Determine the [x, y] coordinate at the center of the cell enclosing the given text.  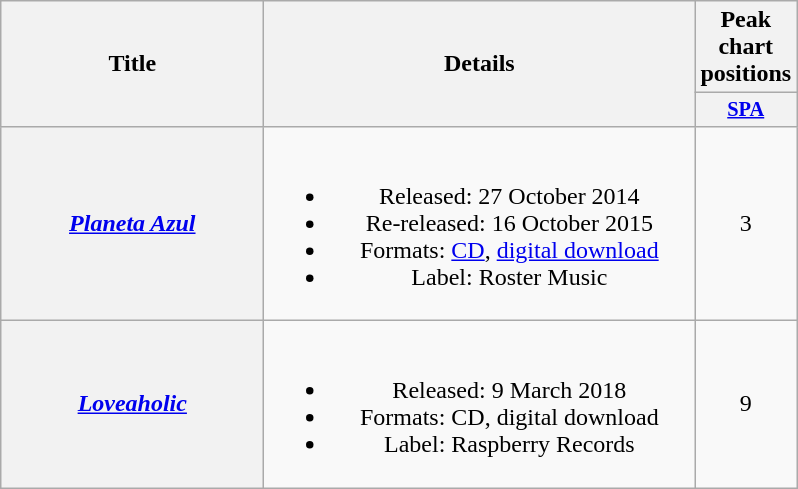
Title [132, 64]
SPA [746, 110]
Peak chart positions [746, 47]
Released: 9 March 2018Formats: CD, digital downloadLabel: Raspberry Records [480, 404]
Planeta Azul [132, 223]
9 [746, 404]
3 [746, 223]
Loveaholic [132, 404]
Released: 27 October 2014Re-released: 16 October 2015Formats: CD, digital downloadLabel: Roster Music [480, 223]
Details [480, 64]
